Scan for the cell matching the given text and deliver its [X, Y] coordinate at center. 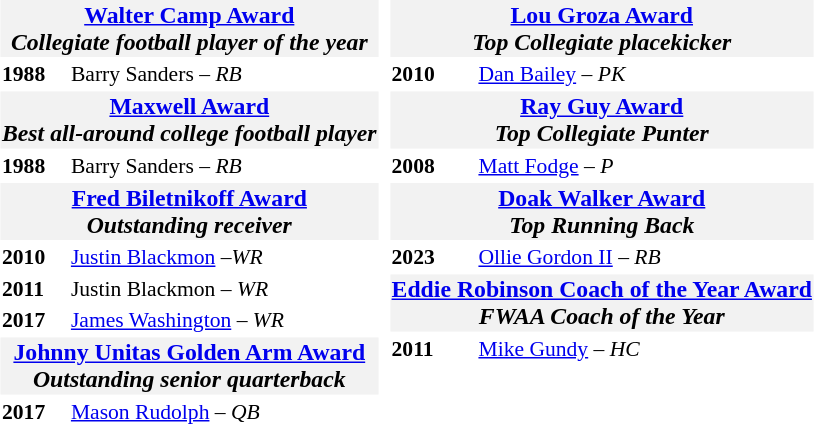
Maxwell AwardBest all-around college football player [189, 120]
Ray Guy AwardTop Collegiate Punter [602, 120]
Doak Walker AwardTop Running Back [602, 212]
2017 [33, 320]
Johnny Unitas Golden Arm AwardOutstanding senior quarterback [189, 366]
Dan Bailey – PK [646, 74]
Matt Fodge – P [646, 166]
2008 [432, 166]
2023 [432, 257]
Walter Camp AwardCollegiate football player of the year [189, 28]
James Washington – WR [224, 320]
Ollie Gordon II – RB [646, 257]
Justin Blackmon –WR [224, 257]
Fred Biletnikoff AwardOutstanding receiver [189, 212]
Eddie Robinson Coach of the Year AwardFWAA Coach of the Year [602, 302]
Lou Groza AwardTop Collegiate placekicker [602, 28]
Justin Blackmon – WR [224, 288]
Mike Gundy – HC [646, 348]
